Locate the cell with the specified text and output its [x, y] center coordinate. 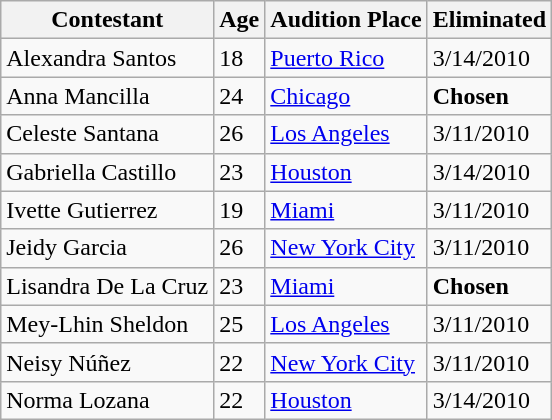
Alexandra Santos [108, 58]
Celeste Santana [108, 134]
Mey-Lhin Sheldon [108, 324]
Contestant [108, 20]
Anna Mancilla [108, 96]
19 [240, 210]
Neisy Núñez [108, 362]
Jeidy Garcia [108, 248]
25 [240, 324]
Chicago [346, 96]
18 [240, 58]
Eliminated [489, 20]
Puerto Rico [346, 58]
Audition Place [346, 20]
Norma Lozana [108, 400]
Age [240, 20]
24 [240, 96]
Ivette Gutierrez [108, 210]
Gabriella Castillo [108, 172]
Lisandra De La Cruz [108, 286]
